Scan for the cell matching the given text and deliver its [X, Y] coordinate at center. 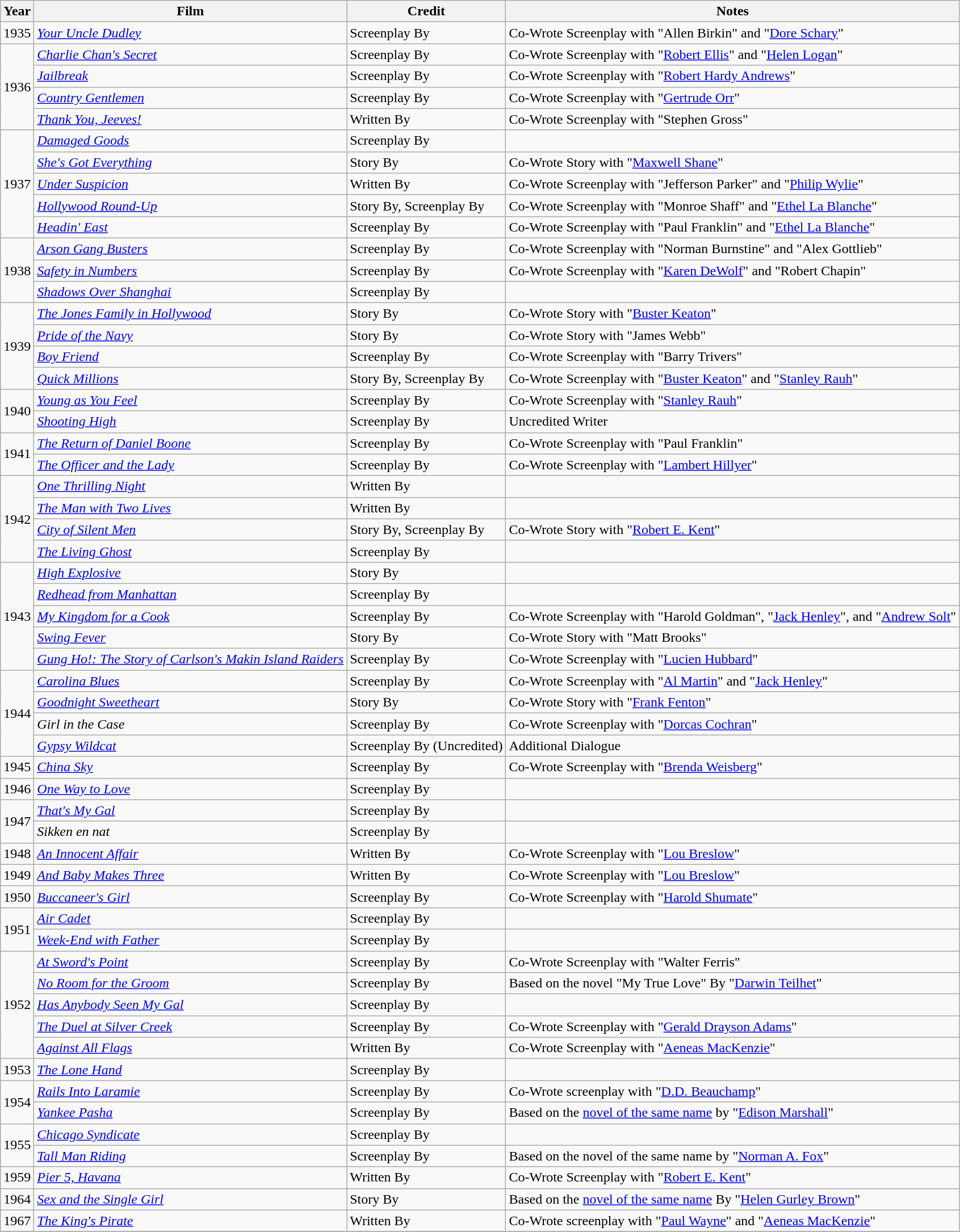
The Man with Two Lives [191, 508]
Co-Wrote Screenplay with "Harold Goldman", "Jack Henley", and "Andrew Solt" [732, 616]
1937 [17, 184]
The Return of Daniel Boone [191, 443]
Gypsy Wildcat [191, 746]
Co-Wrote Story with "James Webb" [732, 335]
Co-Wrote Screenplay with "Norman Burnstine" and "Alex Gottlieb" [732, 249]
Co-Wrote Screenplay with "Robert Hardy Andrews" [732, 76]
Co-Wrote Screenplay with "Barry Trivers" [732, 357]
1967 [17, 1221]
1946 [17, 789]
1955 [17, 1145]
Co-Wrote Screenplay with "Walter Ferris" [732, 962]
Damaged Goods [191, 141]
1952 [17, 1005]
Co-Wrote Screenplay with "Monroe Shaff" and "Ethel La Blanche" [732, 205]
Safety in Numbers [191, 271]
Gung Ho!: The Story of Carlson's Makin Island Raiders [191, 659]
She's Got Everything [191, 162]
The Living Ghost [191, 551]
Redhead from Manhattan [191, 594]
1954 [17, 1102]
Based on the novel of the same name By "Helen Gurley Brown" [732, 1199]
High Explosive [191, 573]
1941 [17, 454]
Year [17, 11]
Girl in the Case [191, 724]
Film [191, 11]
Arson Gang Busters [191, 249]
Co-Wrote Screenplay with "Robert Ellis" and "Helen Logan" [732, 54]
Co-Wrote Screenplay with "Allen Birkin" and "Dore Schary" [732, 33]
Rails Into Laramie [191, 1091]
Co-Wrote Screenplay with "Karen DeWolf" and "Robert Chapin" [732, 271]
Co-Wrote Screenplay with "Paul Franklin" [732, 443]
One Way to Love [191, 789]
Co-Wrote Screenplay with "Harold Shumate" [732, 897]
The Officer and the Lady [191, 465]
1949 [17, 875]
Hollywood Round-Up [191, 205]
Co-Wrote Screenplay with "Jefferson Parker" and "Philip Wylie" [732, 184]
1936 [17, 87]
Shadows Over Shanghai [191, 292]
Swing Fever [191, 638]
1947 [17, 821]
Co-Wrote Story with "Frank Fenton" [732, 703]
Co-Wrote Screenplay with "Stephen Gross" [732, 119]
Co-Wrote Screenplay with "Lambert Hillyer" [732, 465]
Uncredited Writer [732, 422]
1964 [17, 1199]
Co-Wrote Story with "Maxwell Shane" [732, 162]
Buccaneer's Girl [191, 897]
1944 [17, 713]
1950 [17, 897]
Yankee Pasha [191, 1113]
1942 [17, 519]
1953 [17, 1070]
Co-Wrote Screenplay with "Buster Keaton" and "Stanley Rauh" [732, 379]
Co-Wrote screenplay with "Paul Wayne" and "Aeneas MacKenzie" [732, 1221]
1943 [17, 616]
Shooting High [191, 422]
Goodnight Sweetheart [191, 703]
Co-Wrote Screenplay with "Gertrude Orr" [732, 98]
At Sword's Point [191, 962]
Co-Wrote Screenplay with "Dorcas Cochran" [732, 724]
1939 [17, 346]
1940 [17, 411]
Additional Dialogue [732, 746]
No Room for the Groom [191, 983]
Co-Wrote Story with "Matt Brooks" [732, 638]
And Baby Makes Three [191, 875]
Sikken en nat [191, 832]
My Kingdom for a Cook [191, 616]
1935 [17, 33]
Week-End with Father [191, 940]
The Duel at Silver Creek [191, 1027]
Air Cadet [191, 918]
Co-Wrote Screenplay with "Robert E. Kent" [732, 1178]
Carolina Blues [191, 681]
City of Silent Men [191, 529]
Charlie Chan's Secret [191, 54]
Jailbreak [191, 76]
1948 [17, 853]
Tall Man Riding [191, 1156]
Co-Wrote Screenplay with "Paul Franklin" and "Ethel La Blanche" [732, 227]
Young as You Feel [191, 400]
Co-Wrote Screenplay with "Stanley Rauh" [732, 400]
Co-Wrote Screenplay with "Al Martin" and "Jack Henley" [732, 681]
Based on the novel "My True Love" By "Darwin Teilhet" [732, 983]
Has Anybody Seen My Gal [191, 1005]
Your Uncle Dudley [191, 33]
The Jones Family in Hollywood [191, 314]
Chicago Syndicate [191, 1134]
Under Suspicion [191, 184]
Quick Millions [191, 379]
1945 [17, 767]
Based on the novel of the same name by "Edison Marshall" [732, 1113]
Headin' East [191, 227]
Boy Friend [191, 357]
Co-Wrote Screenplay with "Lucien Hubbard" [732, 659]
Notes [732, 11]
China Sky [191, 767]
Sex and the Single Girl [191, 1199]
The Lone Hand [191, 1070]
Co-Wrote Story with "Buster Keaton" [732, 314]
Screenplay By (Uncredited) [426, 746]
Credit [426, 11]
Co-Wrote Screenplay with "Aeneas MacKenzie" [732, 1048]
Co-Wrote Story with "Robert E. Kent" [732, 529]
That's My Gal [191, 810]
Pier 5, Havana [191, 1178]
Thank You, Jeeves! [191, 119]
An Innocent Affair [191, 853]
1951 [17, 929]
1959 [17, 1178]
One Thrilling Night [191, 486]
Co-Wrote Screenplay with "Gerald Drayson Adams" [732, 1027]
Country Gentlemen [191, 98]
Co-Wrote screenplay with "D.D. Beauchamp" [732, 1091]
The King's Pirate [191, 1221]
1938 [17, 270]
Pride of the Navy [191, 335]
Based on the novel of the same name by "Norman A. Fox" [732, 1156]
Against All Flags [191, 1048]
Co-Wrote Screenplay with "Brenda Weisberg" [732, 767]
